Return the [X, Y] coordinate for the center point of the cell that contains the specified text.  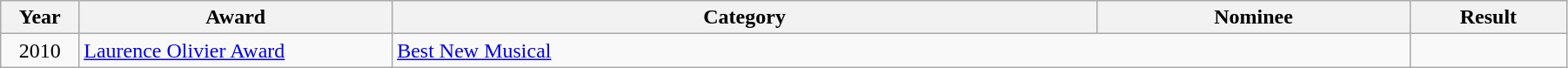
Laurence Olivier Award [236, 51]
Best New Musical [901, 51]
Year [40, 17]
Category [745, 17]
Nominee [1254, 17]
Award [236, 17]
2010 [40, 51]
Result [1488, 17]
